Find where the given text appears and provide that cell's center as (x, y) coordinate. 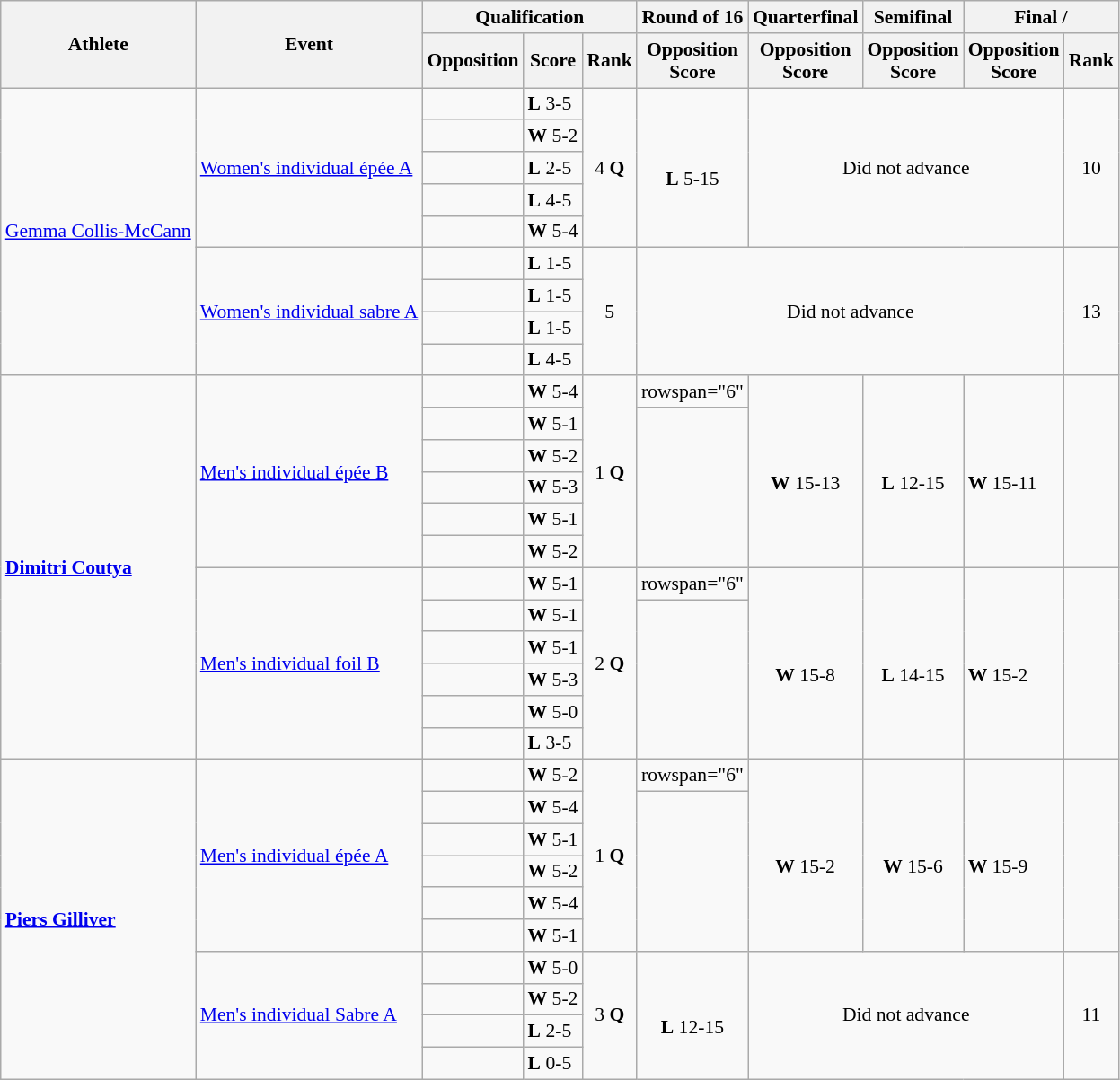
Round of 16 (692, 17)
Men's individual Sabre A (309, 1015)
Athlete (99, 45)
Event (309, 45)
Women's individual sabre A (309, 312)
Men's individual épée B (309, 472)
W 15-9 (1014, 856)
5 (609, 312)
W 15-6 (913, 856)
Women's individual épée A (309, 168)
L 14-15 (913, 663)
Qualification (530, 17)
Men's individual foil B (309, 663)
L 5-15 (692, 168)
Score (553, 61)
2 Q (609, 663)
W 15-11 (1014, 472)
W 15-8 (806, 663)
10 (1092, 168)
3 Q (609, 1015)
Opposition (472, 61)
11 (1092, 1015)
W 15-13 (806, 472)
4 Q (609, 168)
Semifinal (913, 17)
13 (1092, 312)
Gemma Collis-McCann (99, 232)
Final / (1042, 17)
Dimitri Coutya (99, 568)
L 0-5 (553, 1064)
Quarterfinal (806, 17)
Men's individual épée A (309, 856)
Piers Gilliver (99, 919)
